For the text-containing cell, return its midpoint in (x, y) coordinate format. 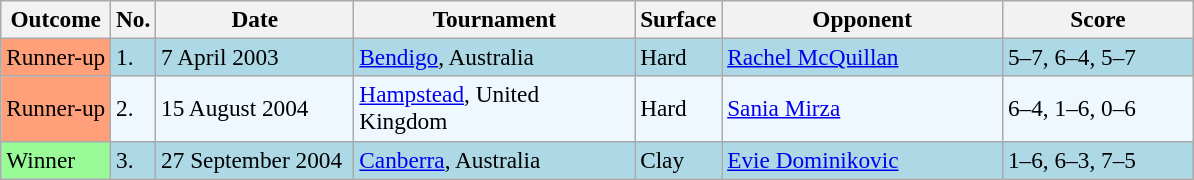
3. (134, 160)
Bendigo, Australia (494, 57)
Surface (678, 19)
Canberra, Australia (494, 160)
Outcome (56, 19)
15 August 2004 (255, 108)
Clay (678, 160)
Score (1098, 19)
Rachel McQuillan (862, 57)
1–6, 6–3, 7–5 (1098, 160)
1. (134, 57)
Sania Mirza (862, 108)
7 April 2003 (255, 57)
Winner (56, 160)
Evie Dominikovic (862, 160)
27 September 2004 (255, 160)
6–4, 1–6, 0–6 (1098, 108)
Date (255, 19)
No. (134, 19)
Opponent (862, 19)
5–7, 6–4, 5–7 (1098, 57)
2. (134, 108)
Tournament (494, 19)
Hampstead, United Kingdom (494, 108)
